From the cell containing the given text, extract its center point as [X, Y] coordinate. 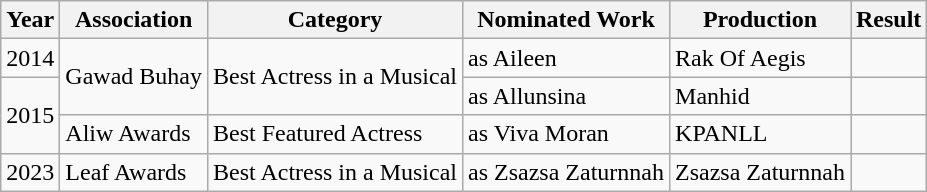
2014 [30, 58]
Association [134, 20]
as Aileen [566, 58]
Category [336, 20]
Result [888, 20]
Gawad Buhay [134, 77]
Manhid [760, 96]
Zsazsa Zaturnnah [760, 172]
Nominated Work [566, 20]
2023 [30, 172]
Aliw Awards [134, 134]
Year [30, 20]
as Viva Moran [566, 134]
Leaf Awards [134, 172]
as Allunsina [566, 96]
KPANLL [760, 134]
as Zsazsa Zaturnnah [566, 172]
2015 [30, 115]
Best Featured Actress [336, 134]
Rak Of Aegis [760, 58]
Production [760, 20]
